Detect which cell encompasses the target text, then output its (x, y) center coordinate. 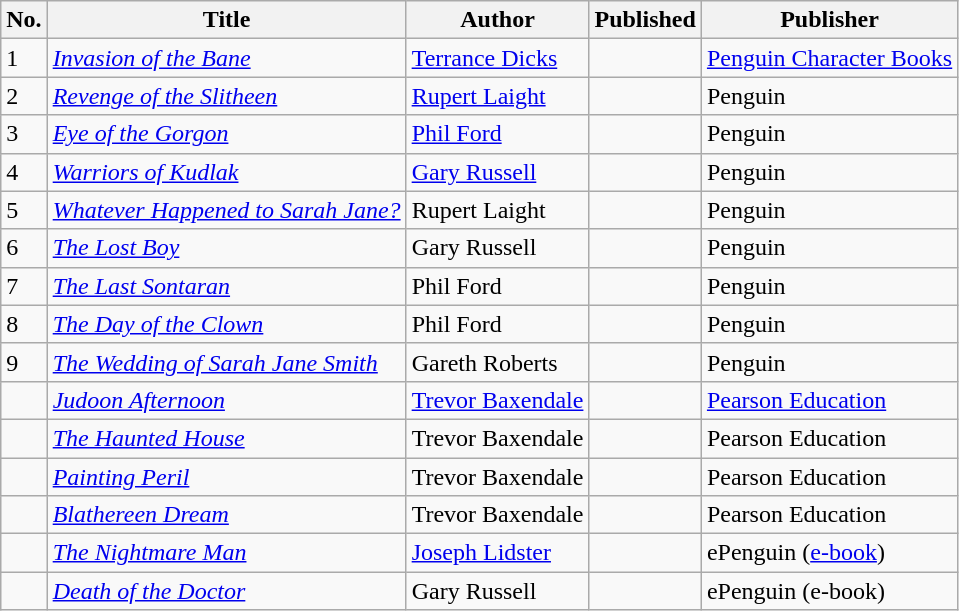
The Lost Boy (226, 248)
Warriors of Kudlak (226, 172)
Joseph Lidster (498, 553)
The Last Sontaran (226, 286)
2 (24, 96)
4 (24, 172)
Penguin Character Books (829, 58)
8 (24, 324)
The Day of the Clown (226, 324)
The Haunted House (226, 438)
6 (24, 248)
The Nightmare Man (226, 553)
Eye of the Gorgon (226, 134)
Painting Peril (226, 477)
Death of the Doctor (226, 591)
Gareth Roberts (498, 362)
Whatever Happened to Sarah Jane? (226, 210)
Revenge of the Slitheen (226, 96)
5 (24, 210)
Blathereen Dream (226, 515)
Terrance Dicks (498, 58)
1 (24, 58)
9 (24, 362)
Author (498, 20)
Publisher (829, 20)
Published (645, 20)
The Wedding of Sarah Jane Smith (226, 362)
7 (24, 286)
No. (24, 20)
3 (24, 134)
Judoon Afternoon (226, 400)
Invasion of the Bane (226, 58)
Title (226, 20)
